Extract the [x, y] coordinate from the center of the cell holding the provided text.  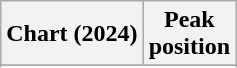
Chart (2024) [72, 34]
Peakposition [189, 34]
